Search for the cell housing the specified text and yield its [x, y] center coordinate. 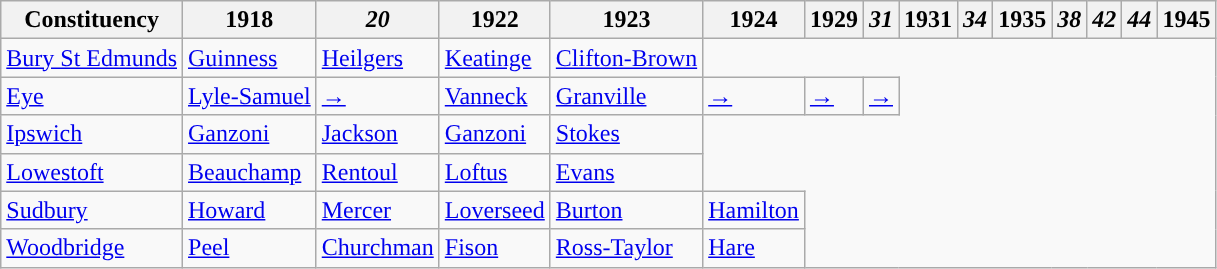
Woodbridge [92, 248]
Evans [626, 172]
20 [378, 20]
Clifton-Brown [626, 58]
1945 [1186, 20]
Hare [754, 248]
1922 [494, 20]
1929 [834, 20]
Fison [494, 248]
Lyle-Samuel [250, 96]
Howard [250, 210]
Constituency [92, 20]
Heilgers [378, 58]
1935 [1022, 20]
Loverseed [494, 210]
Ross-Taylor [626, 248]
Granville [626, 96]
Bury St Edmunds [92, 58]
Ipswich [92, 134]
44 [1140, 20]
Lowestoft [92, 172]
Peel [250, 248]
Eye [92, 96]
Churchman [378, 248]
34 [976, 20]
Hamilton [754, 210]
1923 [626, 20]
31 [880, 20]
Rentoul [378, 172]
Sudbury [92, 210]
Jackson [378, 134]
1918 [250, 20]
38 [1070, 20]
Mercer [378, 210]
42 [1104, 20]
Stokes [626, 134]
Guinness [250, 58]
Burton [626, 210]
Keatinge [494, 58]
Vanneck [494, 96]
Beauchamp [250, 172]
Loftus [494, 172]
1931 [928, 20]
1924 [754, 20]
